From the cell containing the given text, extract its center point as (x, y) coordinate. 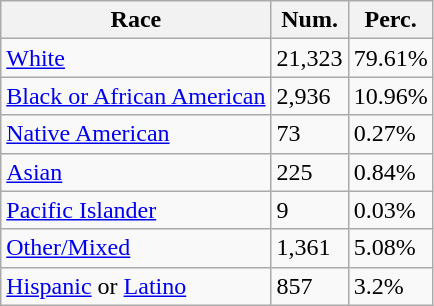
9 (310, 210)
Asian (136, 172)
79.61% (390, 58)
Num. (310, 20)
Perc. (390, 20)
10.96% (390, 96)
Race (136, 20)
Native American (136, 134)
0.27% (390, 134)
857 (310, 286)
Pacific Islander (136, 210)
White (136, 58)
73 (310, 134)
21,323 (310, 58)
Black or African American (136, 96)
0.84% (390, 172)
1,361 (310, 248)
0.03% (390, 210)
5.08% (390, 248)
225 (310, 172)
Other/Mixed (136, 248)
3.2% (390, 286)
Hispanic or Latino (136, 286)
2,936 (310, 96)
